Capture the cell that displays the provided text and extract its (x, y) central coordinate. 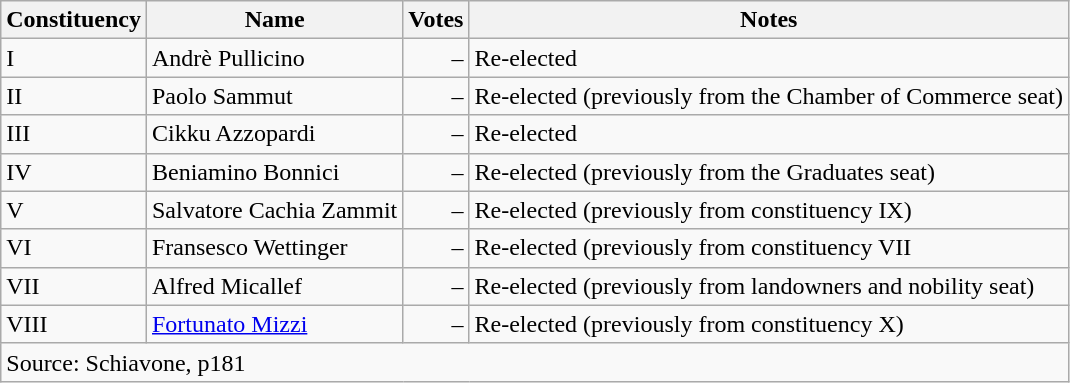
Re-elected (previously from the Chamber of Commerce seat) (769, 96)
IV (74, 172)
Re-elected (previously from constituency VII (769, 248)
Notes (769, 20)
Source: Schiavone, p181 (535, 362)
Re-elected (previously from the Graduates seat) (769, 172)
Fransesco Wettinger (274, 248)
Re-elected (previously from landowners and nobility seat) (769, 286)
II (74, 96)
Cikku Azzopardi (274, 134)
Beniamino Bonnici (274, 172)
Fortunato Mizzi (274, 324)
VII (74, 286)
Alfred Micallef (274, 286)
V (74, 210)
III (74, 134)
VIII (74, 324)
Name (274, 20)
Paolo Sammut (274, 96)
Constituency (74, 20)
Andrè Pullicino (274, 58)
VI (74, 248)
Salvatore Cachia Zammit (274, 210)
I (74, 58)
Re-elected (previously from constituency IX) (769, 210)
Re-elected (previously from constituency X) (769, 324)
Votes (436, 20)
